Determine the (X, Y) coordinate at the center of the cell enclosing the given text.  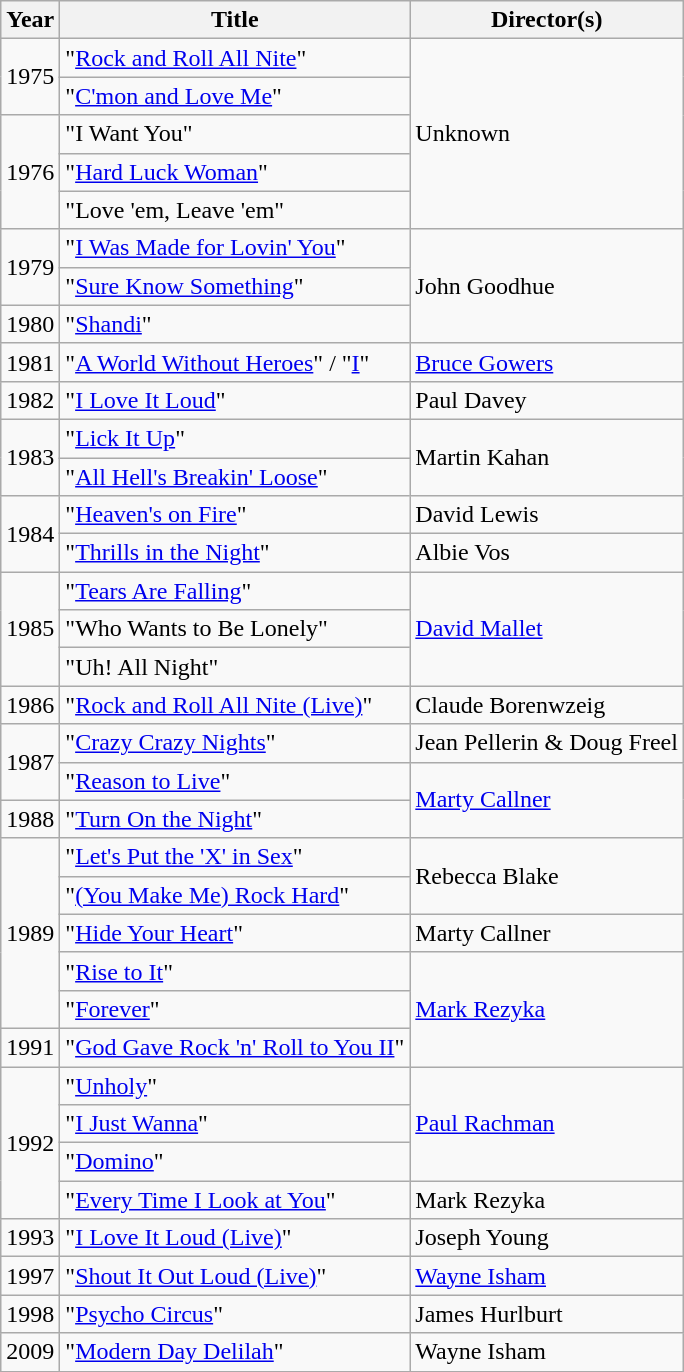
1993 (30, 1238)
"Domino" (235, 1162)
1992 (30, 1142)
1997 (30, 1276)
1985 (30, 629)
1986 (30, 705)
"Modern Day Delilah" (235, 1352)
1981 (30, 362)
David Lewis (547, 515)
"Rise to It" (235, 971)
"Reason to Live" (235, 781)
"Shout It Out Loud (Live)" (235, 1276)
"God Gave Rock 'n' Roll to You II" (235, 1047)
"Thrills in the Night" (235, 553)
"Shandi" (235, 324)
Bruce Gowers (547, 362)
"Hard Luck Woman" (235, 172)
"Every Time I Look at You" (235, 1200)
1987 (30, 762)
1983 (30, 457)
"Hide Your Heart" (235, 933)
"Unholy" (235, 1085)
"Turn On the Night" (235, 819)
1982 (30, 400)
"Let's Put the 'X' in Sex" (235, 857)
1980 (30, 324)
"Who Wants to Be Lonely" (235, 629)
"Uh! All Night" (235, 667)
Martin Kahan (547, 457)
Rebecca Blake (547, 876)
"I Want You" (235, 134)
Unknown (547, 134)
1984 (30, 534)
1991 (30, 1047)
Paul Davey (547, 400)
1976 (30, 172)
1975 (30, 77)
1979 (30, 267)
James Hurlburt (547, 1314)
2009 (30, 1352)
John Goodhue (547, 286)
Paul Rachman (547, 1123)
"Rock and Roll All Nite (Live)" (235, 705)
"Crazy Crazy Nights" (235, 743)
Joseph Young (547, 1238)
"I Love It Loud (Live)" (235, 1238)
"I Just Wanna" (235, 1124)
"I Was Made for Lovin' You" (235, 248)
"Tears Are Falling" (235, 591)
"All Hell's Breakin' Loose" (235, 477)
Claude Borenwzeig (547, 705)
1998 (30, 1314)
Title (235, 20)
Director(s) (547, 20)
"Forever" (235, 1009)
"Sure Know Something" (235, 286)
1989 (30, 933)
"I Love It Loud" (235, 400)
"C'mon and Love Me" (235, 96)
1988 (30, 819)
"Lick It Up" (235, 438)
"Rock and Roll All Nite" (235, 58)
Albie Vos (547, 553)
Year (30, 20)
"Love 'em, Leave 'em" (235, 210)
"Heaven's on Fire" (235, 515)
Jean Pellerin & Doug Freel (547, 743)
David Mallet (547, 629)
"Psycho Circus" (235, 1314)
"(You Make Me) Rock Hard" (235, 895)
"A World Without Heroes" / "I" (235, 362)
